Scan for the cell matching the given text and deliver its [x, y] coordinate at center. 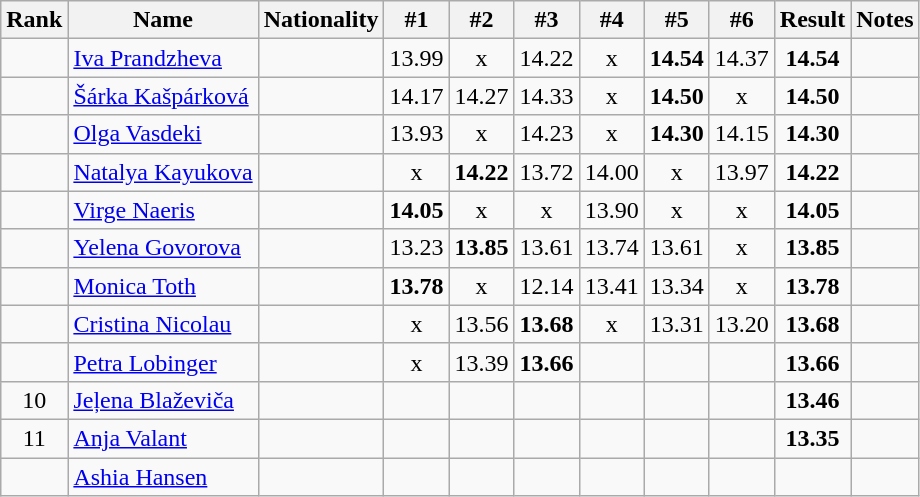
14.33 [546, 96]
Notes [885, 20]
13.93 [416, 134]
Cristina Nicolau [163, 324]
Rank [34, 20]
#1 [416, 20]
13.31 [676, 324]
13.46 [812, 400]
13.34 [676, 286]
12.14 [546, 286]
14.27 [482, 96]
13.23 [416, 248]
14.00 [612, 172]
13.56 [482, 324]
10 [34, 400]
Anja Valant [163, 438]
#5 [676, 20]
#6 [742, 20]
Šárka Kašpárková [163, 96]
#2 [482, 20]
13.39 [482, 362]
14.17 [416, 96]
14.37 [742, 58]
Name [163, 20]
13.35 [812, 438]
Yelena Govorova [163, 248]
Natalya Kayukova [163, 172]
13.74 [612, 248]
Jeļena Blaževiča [163, 400]
13.41 [612, 286]
Olga Vasdeki [163, 134]
Iva Prandzheva [163, 58]
#3 [546, 20]
Nationality [321, 20]
Petra Lobinger [163, 362]
Virge Naeris [163, 210]
11 [34, 438]
Ashia Hansen [163, 477]
13.97 [742, 172]
Monica Toth [163, 286]
#4 [612, 20]
Result [812, 20]
13.72 [546, 172]
13.90 [612, 210]
13.99 [416, 58]
14.23 [546, 134]
14.15 [742, 134]
13.20 [742, 324]
